Find where the given text appears and provide that cell's center as [X, Y] coordinate. 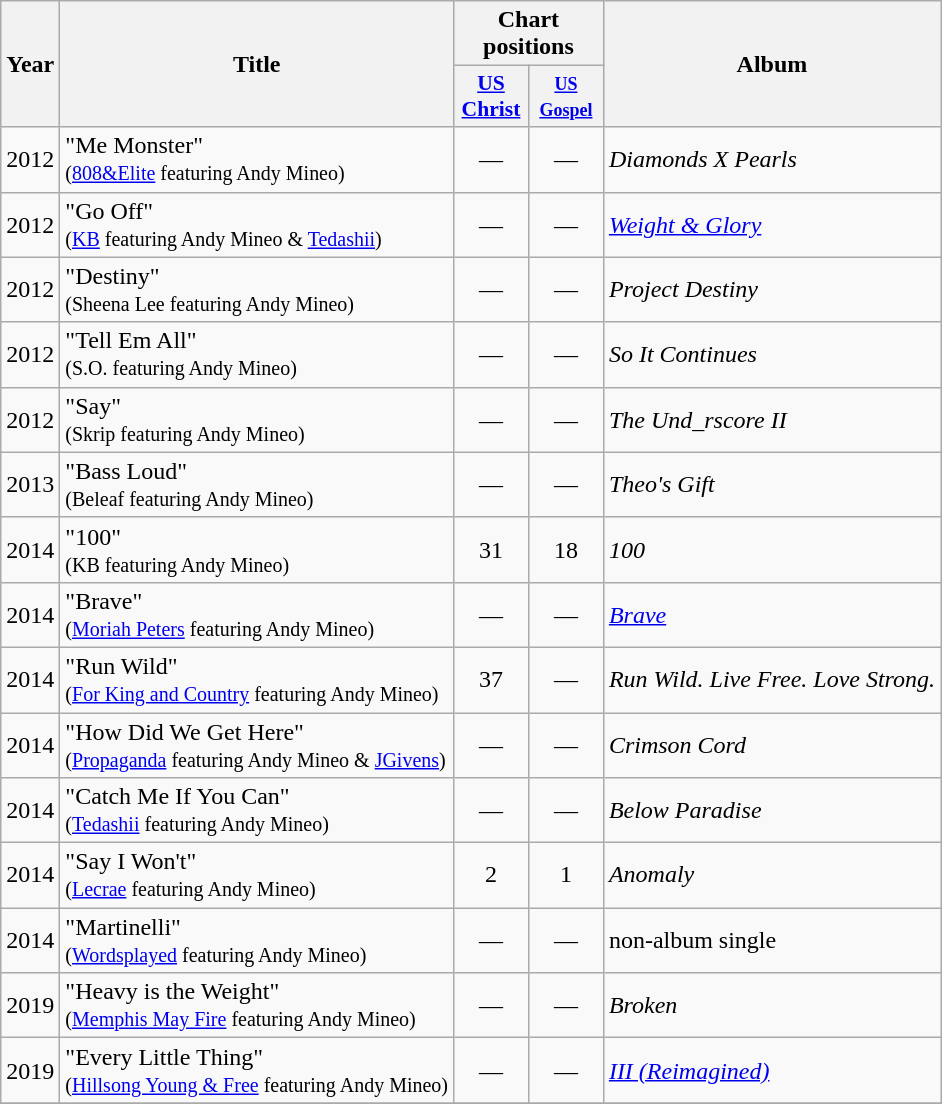
"Bass Loud"(Beleaf featuring Andy Mineo) [257, 484]
2013 [30, 484]
Year [30, 64]
"Me Monster" (808&Elite featuring Andy Mineo) [257, 160]
"Say" (Skrip featuring Andy Mineo) [257, 420]
Diamonds X Pearls [772, 160]
"Heavy is the Weight" (Memphis May Fire featuring Andy Mineo) [257, 1006]
18 [566, 550]
Broken [772, 1006]
"Tell Em All" (S.O. featuring Andy Mineo) [257, 354]
"Brave" (Moriah Peters featuring Andy Mineo) [257, 614]
Title [257, 64]
"Catch Me If You Can" (Tedashii featuring Andy Mineo) [257, 810]
Theo's Gift [772, 484]
US Gospel [566, 96]
"Say I Won't" (Lecrae featuring Andy Mineo) [257, 876]
"Every Little Thing" (Hillsong Young & Free featuring Andy Mineo) [257, 1070]
Anomaly [772, 876]
Below Paradise [772, 810]
Weight & Glory [772, 224]
"Destiny" (Sheena Lee featuring Andy Mineo) [257, 290]
1 [566, 876]
"Go Off" (KB featuring Andy Mineo & Tedashii) [257, 224]
"Martinelli" (Wordsplayed featuring Andy Mineo) [257, 940]
The Und_rscore II [772, 420]
2 [492, 876]
Brave [772, 614]
USChrist [492, 96]
Crimson Cord [772, 744]
Run Wild. Live Free. Love Strong. [772, 680]
"100" (KB featuring Andy Mineo) [257, 550]
non-album single [772, 940]
37 [492, 680]
"How Did We Get Here" (Propaganda featuring Andy Mineo & JGivens) [257, 744]
III (Reimagined) [772, 1070]
So It Continues [772, 354]
Chart positions [529, 34]
Album [772, 64]
Project Destiny [772, 290]
"Run Wild" (For King and Country featuring Andy Mineo) [257, 680]
100 [772, 550]
31 [492, 550]
